Determine the [x, y] coordinate at the center of the cell enclosing the given text.  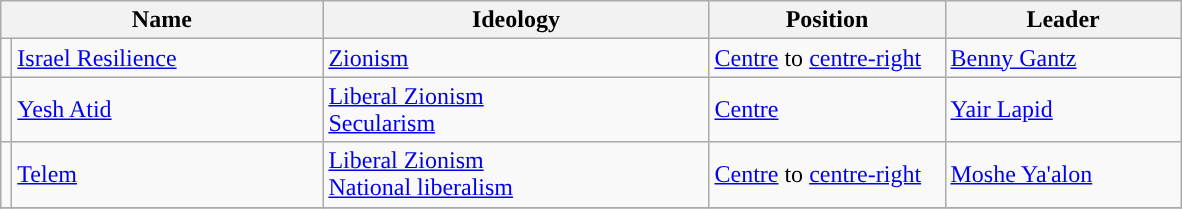
Moshe Ya'alon [1063, 174]
Leader [1063, 20]
Liberal ZionismNational liberalism [516, 174]
Yair Lapid [1063, 110]
Ideology [516, 20]
Centre [827, 110]
Telem [168, 174]
Benny Gantz [1063, 58]
Yesh Atid [168, 110]
Liberal ZionismSecularism [516, 110]
Name [162, 20]
Israel Resilience [168, 58]
Position [827, 20]
Zionism [516, 58]
